Detect which cell encompasses the target text, then output its (X, Y) center coordinate. 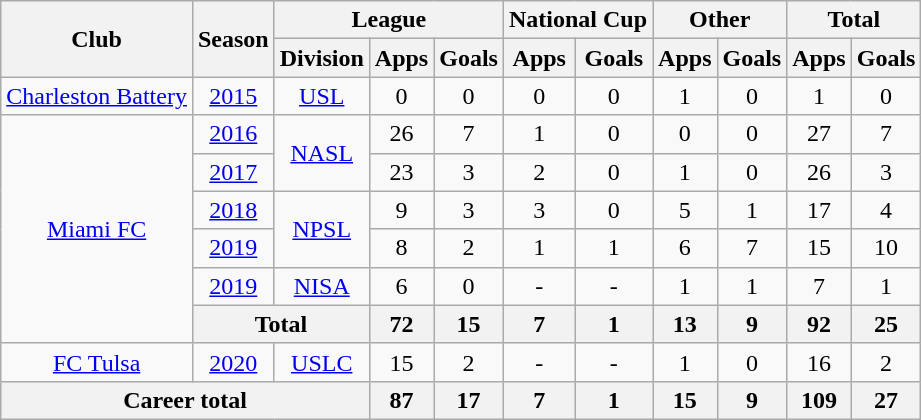
8 (401, 248)
League (388, 20)
USL (322, 96)
4 (886, 210)
Division (322, 58)
13 (685, 324)
10 (886, 248)
Other (720, 20)
Miami FC (97, 229)
2018 (233, 210)
FC Tulsa (97, 362)
109 (819, 400)
NPSL (322, 229)
25 (886, 324)
2016 (233, 134)
2015 (233, 96)
16 (819, 362)
USLC (322, 362)
Season (233, 39)
2017 (233, 172)
Career total (186, 400)
72 (401, 324)
2020 (233, 362)
23 (401, 172)
5 (685, 210)
National Cup (578, 20)
87 (401, 400)
Club (97, 39)
92 (819, 324)
Charleston Battery (97, 96)
NASL (322, 153)
NISA (322, 286)
